Provide the [X, Y] coordinate of the cell's center where the given text is located.  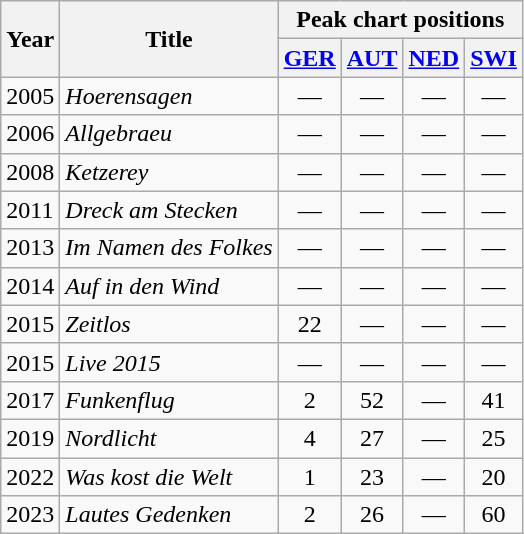
25 [494, 438]
Lautes Gedenken [169, 515]
52 [372, 400]
41 [494, 400]
Im Namen des Folkes [169, 248]
2013 [30, 248]
Peak chart positions [400, 20]
Hoerensagen [169, 96]
2005 [30, 96]
26 [372, 515]
Nordlicht [169, 438]
2023 [30, 515]
Live 2015 [169, 362]
2008 [30, 172]
Auf in den Wind [169, 286]
AUT [372, 58]
Zeitlos [169, 324]
Funkenflug [169, 400]
23 [372, 477]
2022 [30, 477]
Dreck am Stecken [169, 210]
4 [310, 438]
1 [310, 477]
Title [169, 39]
27 [372, 438]
Year [30, 39]
2011 [30, 210]
Ketzerey [169, 172]
2006 [30, 134]
GER [310, 58]
60 [494, 515]
22 [310, 324]
2017 [30, 400]
SWI [494, 58]
20 [494, 477]
NED [434, 58]
2014 [30, 286]
Was kost die Welt [169, 477]
Allgebraeu [169, 134]
2019 [30, 438]
